Return (x, y) of the center of cell containing provided text 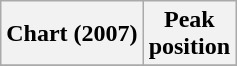
Chart (2007) (72, 34)
Peakposition (189, 34)
